For the text-containing cell, return its midpoint in (x, y) coordinate format. 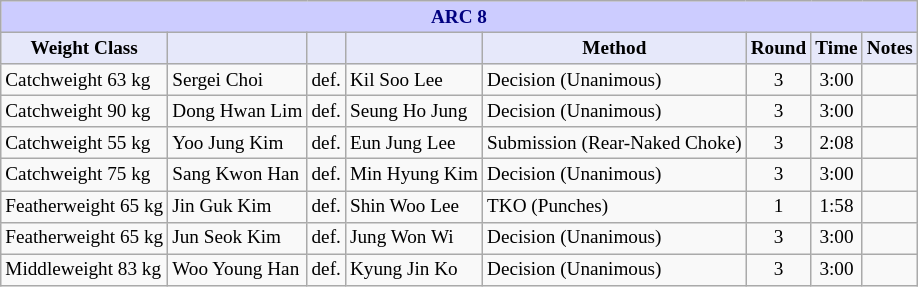
Eun Jung Lee (414, 143)
Catchweight 75 kg (84, 175)
Kyung Jin Ko (414, 270)
Kil Soo Lee (414, 80)
Weight Class (84, 48)
Woo Young Han (238, 270)
Catchweight 63 kg (84, 80)
Round (778, 48)
Jung Won Wi (414, 238)
1:58 (836, 206)
Time (836, 48)
Shin Woo Lee (414, 206)
Catchweight 55 kg (84, 143)
Dong Hwan Lim (238, 111)
TKO (Punches) (615, 206)
ARC 8 (459, 17)
Sang Kwon Han (238, 175)
Jin Guk Kim (238, 206)
Yoo Jung Kim (238, 143)
Seung Ho Jung (414, 111)
Sergei Choi (238, 80)
Jun Seok Kim (238, 238)
Middleweight 83 kg (84, 270)
2:08 (836, 143)
Notes (890, 48)
Method (615, 48)
Submission (Rear-Naked Choke) (615, 143)
1 (778, 206)
Min Hyung Kim (414, 175)
Catchweight 90 kg (84, 111)
